Extract the (X, Y) coordinate from the center of the cell holding the provided text.  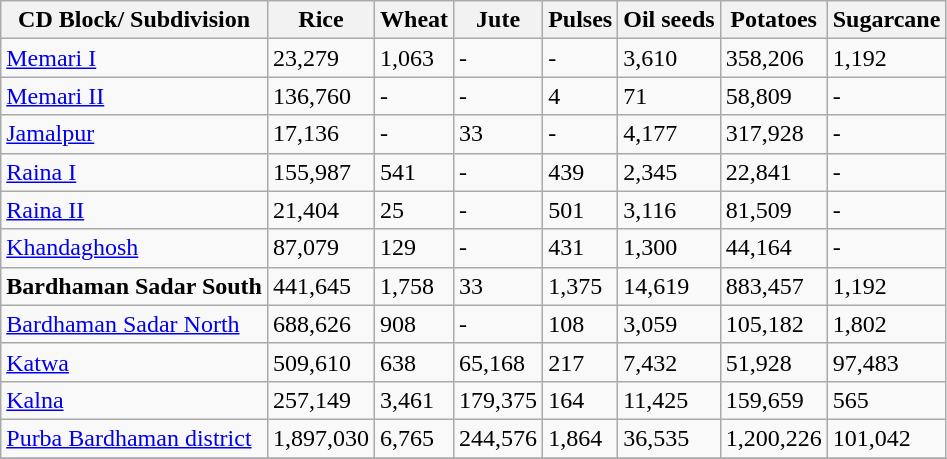
97,483 (886, 362)
Sugarcane (886, 20)
883,457 (774, 286)
501 (580, 210)
Jamalpur (134, 134)
105,182 (774, 324)
65,168 (498, 362)
CD Block/ Subdivision (134, 20)
1,758 (414, 286)
565 (886, 400)
Bardhaman Sadar South (134, 286)
908 (414, 324)
159,659 (774, 400)
Memari I (134, 58)
1,375 (580, 286)
108 (580, 324)
317,928 (774, 134)
23,279 (320, 58)
Raina II (134, 210)
Rice (320, 20)
Wheat (414, 20)
Jute (498, 20)
7,432 (669, 362)
136,760 (320, 96)
244,576 (498, 438)
81,509 (774, 210)
129 (414, 248)
3,059 (669, 324)
Kalna (134, 400)
1,897,030 (320, 438)
87,079 (320, 248)
Khandaghosh (134, 248)
155,987 (320, 172)
541 (414, 172)
21,404 (320, 210)
358,206 (774, 58)
36,535 (669, 438)
71 (669, 96)
6,765 (414, 438)
257,149 (320, 400)
509,610 (320, 362)
4,177 (669, 134)
Bardhaman Sadar North (134, 324)
179,375 (498, 400)
1,063 (414, 58)
1,300 (669, 248)
1,802 (886, 324)
58,809 (774, 96)
638 (414, 362)
11,425 (669, 400)
Katwa (134, 362)
14,619 (669, 286)
Potatoes (774, 20)
4 (580, 96)
217 (580, 362)
44,164 (774, 248)
441,645 (320, 286)
439 (580, 172)
3,610 (669, 58)
2,345 (669, 172)
Oil seeds (669, 20)
1,864 (580, 438)
17,136 (320, 134)
688,626 (320, 324)
Raina I (134, 172)
Memari II (134, 96)
25 (414, 210)
51,928 (774, 362)
431 (580, 248)
Purba Bardhaman district (134, 438)
101,042 (886, 438)
3,461 (414, 400)
Pulses (580, 20)
3,116 (669, 210)
22,841 (774, 172)
1,200,226 (774, 438)
164 (580, 400)
